Search for the cell housing the specified text and yield its (X, Y) center coordinate. 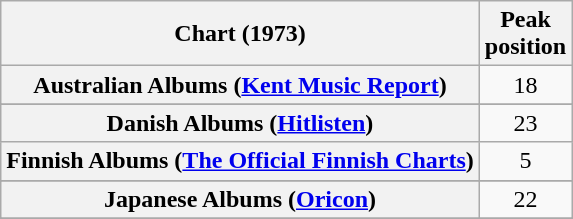
Japanese Albums (Oricon) (240, 199)
Chart (1973) (240, 34)
Australian Albums (Kent Music Report) (240, 85)
22 (525, 199)
Peakposition (525, 34)
Finnish Albums (The Official Finnish Charts) (240, 161)
18 (525, 85)
23 (525, 123)
Danish Albums (Hitlisten) (240, 123)
5 (525, 161)
